Scan for the cell matching the given text and deliver its (x, y) coordinate at center. 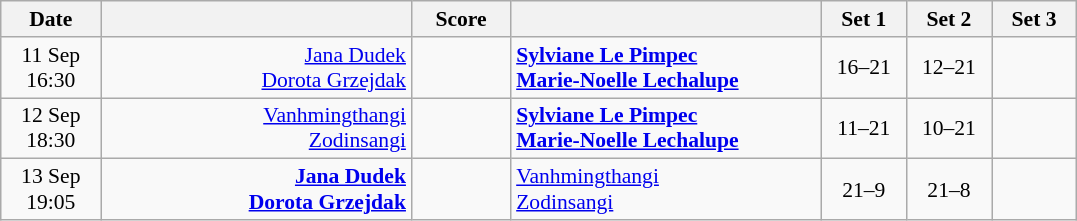
12–21 (948, 68)
Date (51, 19)
13 Sep19:05 (51, 190)
21–8 (948, 190)
10–21 (948, 128)
Set 3 (1034, 19)
Set 1 (864, 19)
Set 2 (948, 19)
Score (461, 19)
11 Sep16:30 (51, 68)
16–21 (864, 68)
12 Sep18:30 (51, 128)
21–9 (864, 190)
11–21 (864, 128)
